Output the [X, Y] coordinate of the center of the cell containing the given text.  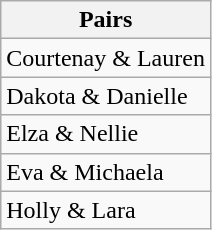
Holly & Lara [106, 210]
Eva & Michaela [106, 172]
Dakota & Danielle [106, 96]
Pairs [106, 20]
Elza & Nellie [106, 134]
Courtenay & Lauren [106, 58]
